Return the [x, y] coordinate for the center point of the cell that contains the specified text.  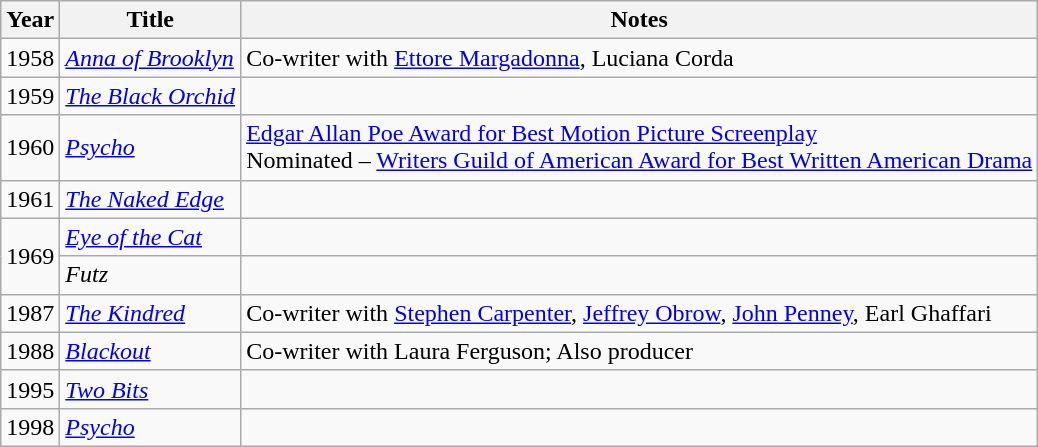
Co-writer with Stephen Carpenter, Jeffrey Obrow, John Penney, Earl Ghaffari [640, 313]
1988 [30, 351]
1998 [30, 427]
1987 [30, 313]
Co-writer with Laura Ferguson; Also producer [640, 351]
Futz [150, 275]
1961 [30, 199]
The Black Orchid [150, 96]
Eye of the Cat [150, 237]
1969 [30, 256]
Edgar Allan Poe Award for Best Motion Picture ScreenplayNominated – Writers Guild of American Award for Best Written American Drama [640, 148]
1960 [30, 148]
Anna of Brooklyn [150, 58]
The Kindred [150, 313]
Co-writer with Ettore Margadonna, Luciana Corda [640, 58]
1958 [30, 58]
Year [30, 20]
Blackout [150, 351]
1959 [30, 96]
The Naked Edge [150, 199]
Two Bits [150, 389]
1995 [30, 389]
Title [150, 20]
Notes [640, 20]
